Locate the cell with the specified text and output its [X, Y] center coordinate. 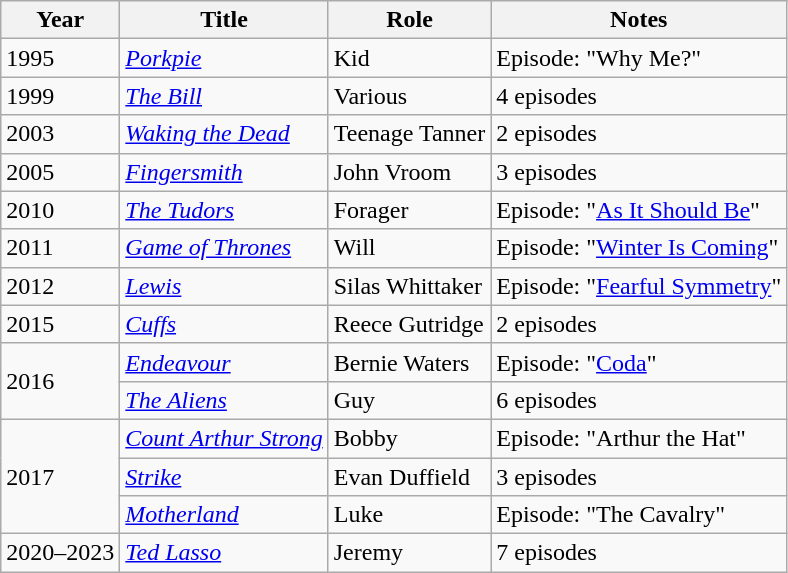
Luke [410, 515]
Waking the Dead [224, 134]
2010 [60, 210]
Strike [224, 477]
Kid [410, 58]
Bernie Waters [410, 362]
Motherland [224, 515]
Teenage Tanner [410, 134]
Fingersmith [224, 172]
The Bill [224, 96]
Role [410, 20]
Guy [410, 400]
6 episodes [639, 400]
The Tudors [224, 210]
Count Arthur Strong [224, 438]
2020–2023 [60, 553]
Endeavour [224, 362]
Lewis [224, 286]
Evan Duffield [410, 477]
2017 [60, 476]
John Vroom [410, 172]
Various [410, 96]
1999 [60, 96]
Episode: "The Cavalry" [639, 515]
1995 [60, 58]
Title [224, 20]
7 episodes [639, 553]
Reece Gutridge [410, 324]
The Aliens [224, 400]
Notes [639, 20]
Game of Thrones [224, 248]
2015 [60, 324]
Forager [410, 210]
Year [60, 20]
4 episodes [639, 96]
2003 [60, 134]
2016 [60, 381]
Episode: "Fearful Symmetry" [639, 286]
2005 [60, 172]
Silas Whittaker [410, 286]
2012 [60, 286]
Episode: "Arthur the Hat" [639, 438]
Episode: "As It Should Be" [639, 210]
Episode: "Winter Is Coming" [639, 248]
Porkpie [224, 58]
Cuffs [224, 324]
Episode: "Coda" [639, 362]
Will [410, 248]
Bobby [410, 438]
Episode: "Why Me?" [639, 58]
2011 [60, 248]
Ted Lasso [224, 553]
Jeremy [410, 553]
